Pinpoint the cell where the given text exists, returning its (x, y) midpoint coordinate. 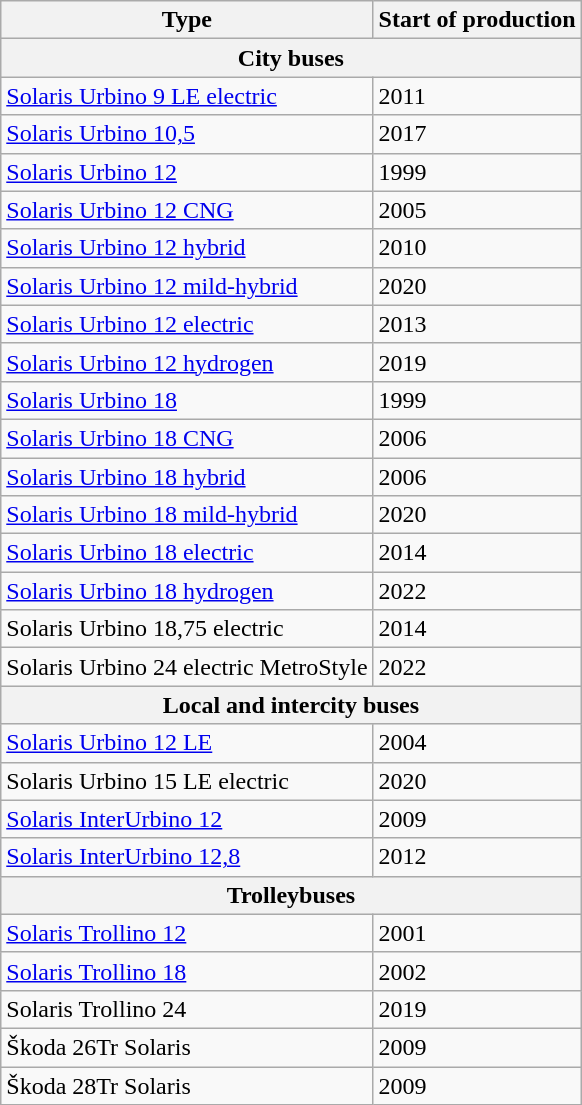
Solaris Urbino 18 mild-hybrid (187, 515)
Solaris Urbino 12 mild-hybrid (187, 286)
Solaris Trollino 18 (187, 971)
Solaris Urbino 12 CNG (187, 210)
2010 (477, 248)
Type (187, 20)
City buses (291, 58)
2012 (477, 857)
Solaris Urbino 24 electric MetroStyle (187, 667)
2013 (477, 324)
2004 (477, 743)
Start of production (477, 20)
2001 (477, 933)
Solaris InterUrbino 12,8 (187, 857)
2017 (477, 134)
Solaris Urbino 18 (187, 400)
Solaris Urbino 12 (187, 172)
Solaris Urbino 12 electric (187, 324)
2011 (477, 96)
Solaris Urbino 18 CNG (187, 438)
Solaris Urbino 12 hydrogen (187, 362)
Solaris Urbino 15 LE electric (187, 781)
Solaris InterUrbino 12 (187, 819)
Trolleybuses (291, 895)
Solaris Urbino 12 LE (187, 743)
Solaris Urbino 18,75 electric (187, 629)
Solaris Trollino 12 (187, 933)
Solaris Urbino 18 electric (187, 553)
Solaris Urbino 12 hybrid (187, 248)
2005 (477, 210)
2002 (477, 971)
Local and intercity buses (291, 705)
Solaris Urbino 10,5 (187, 134)
Škoda 26Tr Solaris (187, 1047)
Škoda 28Tr Solaris (187, 1085)
Solaris Trollino 24 (187, 1009)
Solaris Urbino 18 hydrogen (187, 591)
Solaris Urbino 9 LE electric (187, 96)
Solaris Urbino 18 hybrid (187, 477)
